Determine the [X, Y] coordinate at the center of the cell enclosing the given text.  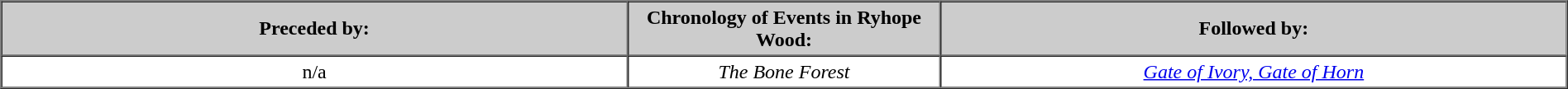
Gate of Ivory, Gate of Horn [1254, 73]
Chronology of Events in Ryhope Wood: [784, 29]
Followed by: [1254, 29]
The Bone Forest [784, 73]
Preceded by: [314, 29]
n/a [314, 73]
